Identify which cell holds the provided text, then report its (x, y) central coordinate. 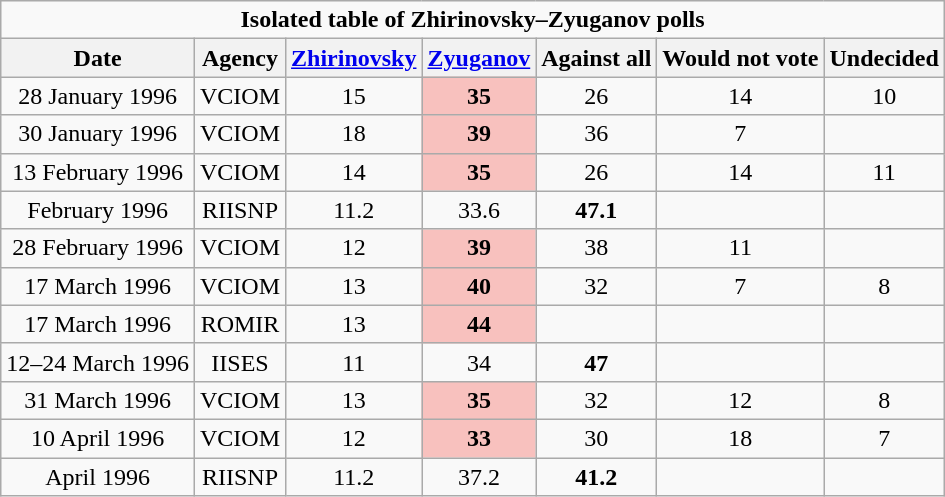
April 1996 (98, 477)
44 (479, 324)
47 (596, 362)
15 (354, 96)
37.2 (479, 477)
Against all (596, 58)
10 (884, 96)
33.6 (479, 210)
36 (596, 134)
Agency (240, 58)
ROMIR (240, 324)
Date (98, 58)
Undecided (884, 58)
28 January 1996 (98, 96)
Zyuganov (479, 58)
Isolated table of Zhirinovsky–Zyuganov polls (473, 20)
47.1 (596, 210)
30 (596, 438)
30 January 1996 (98, 134)
41.2 (596, 477)
Zhirinovsky (354, 58)
10 April 1996 (98, 438)
34 (479, 362)
28 February 1996 (98, 248)
40 (479, 286)
Would not vote (740, 58)
13 February 1996 (98, 172)
31 March 1996 (98, 400)
12–24 March 1996 (98, 362)
IISES (240, 362)
February 1996 (98, 210)
33 (479, 438)
38 (596, 248)
